Determine the (x, y) coordinate at the center of the cell enclosing the given text.  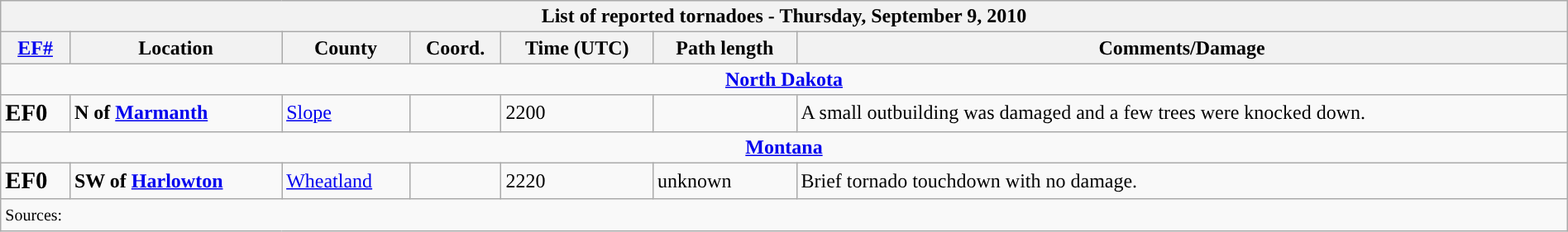
Path length (724, 48)
Time (UTC) (577, 48)
Montana (784, 147)
Brief tornado touchdown with no damage. (1182, 181)
SW of Harlowton (175, 181)
Comments/Damage (1182, 48)
Slope (346, 113)
Sources: (784, 215)
Coord. (455, 48)
A small outbuilding was damaged and a few trees were knocked down. (1182, 113)
Wheatland (346, 181)
2200 (577, 113)
2220 (577, 181)
Location (175, 48)
North Dakota (784, 79)
List of reported tornadoes - Thursday, September 9, 2010 (784, 17)
EF# (36, 48)
N of Marmanth (175, 113)
County (346, 48)
unknown (724, 181)
